Return (X, Y) of the center of cell containing provided text 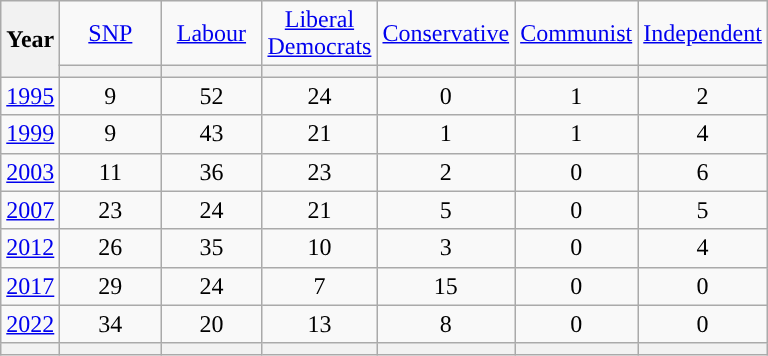
1995 (30, 96)
26 (110, 248)
SNP (110, 34)
36 (212, 172)
35 (212, 248)
2017 (30, 286)
Independent (703, 34)
7 (320, 286)
11 (110, 172)
1999 (30, 134)
2012 (30, 248)
13 (320, 324)
3 (446, 248)
Labour (212, 34)
2022 (30, 324)
8 (446, 324)
Conservative (446, 34)
6 (703, 172)
43 (212, 134)
Year (30, 39)
15 (446, 286)
10 (320, 248)
34 (110, 324)
52 (212, 96)
20 (212, 324)
29 (110, 286)
2003 (30, 172)
Communist (576, 34)
2007 (30, 210)
Liberal Democrats (320, 34)
